Return the [x, y] coordinate for the center point of the cell that contains the specified text.  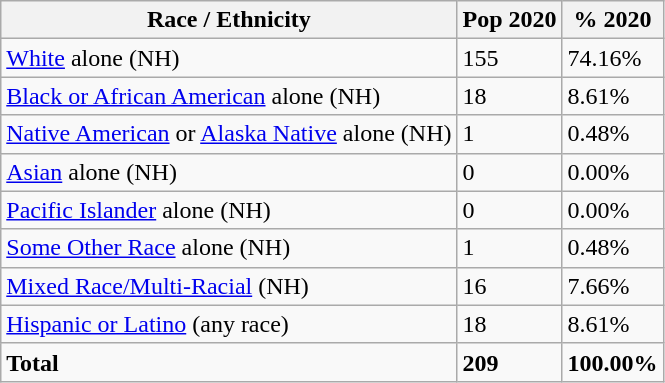
7.66% [612, 286]
Native American or Alaska Native alone (NH) [229, 134]
155 [510, 58]
Pacific Islander alone (NH) [229, 210]
Pop 2020 [510, 20]
Some Other Race alone (NH) [229, 248]
Hispanic or Latino (any race) [229, 324]
Mixed Race/Multi-Racial (NH) [229, 286]
Total [229, 362]
100.00% [612, 362]
16 [510, 286]
Asian alone (NH) [229, 172]
White alone (NH) [229, 58]
74.16% [612, 58]
Black or African American alone (NH) [229, 96]
209 [510, 362]
% 2020 [612, 20]
Race / Ethnicity [229, 20]
